Pinpoint the cell where the given text exists, returning its (x, y) midpoint coordinate. 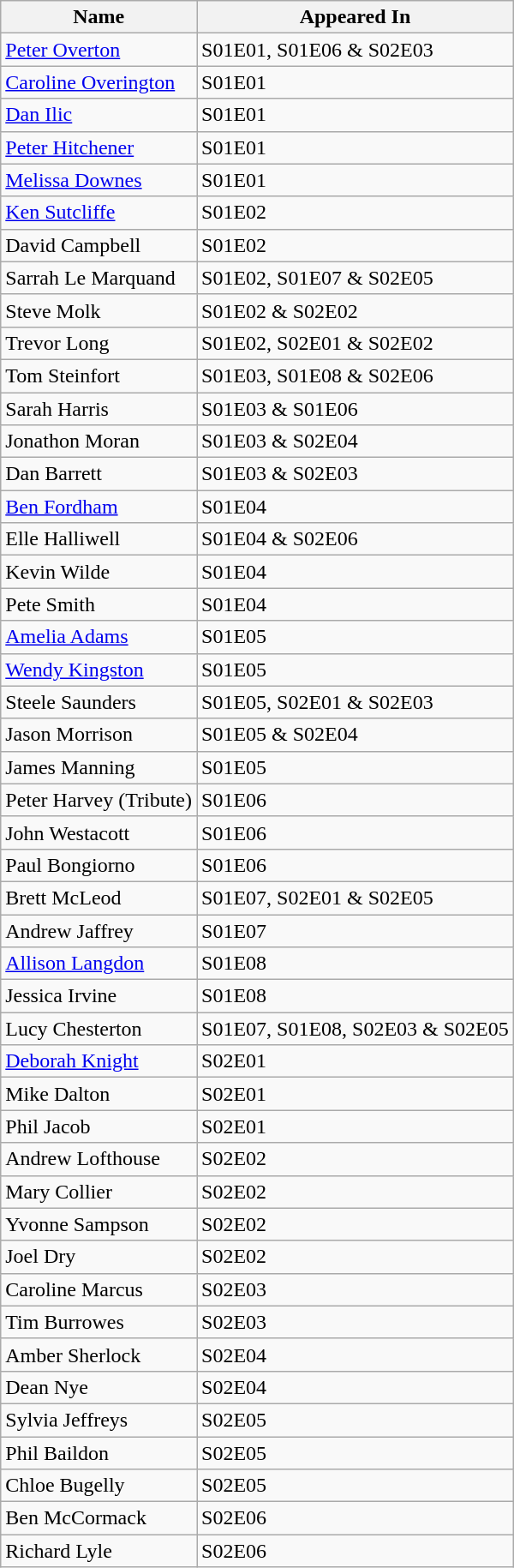
Peter Harvey (Tribute) (99, 800)
Name (99, 17)
Brett McLeod (99, 898)
Ben Fordham (99, 507)
James Manning (99, 767)
Mike Dalton (99, 1094)
John Westacott (99, 832)
Dean Nye (99, 1387)
S01E07 (356, 930)
Sarah Harris (99, 409)
Richard Lyle (99, 1551)
David Campbell (99, 245)
Wendy Kingston (99, 670)
Andrew Jaffrey (99, 930)
Pete Smith (99, 604)
Allison Langdon (99, 964)
Yvonne Sampson (99, 1224)
Lucy Chesterton (99, 1029)
Amber Sherlock (99, 1355)
Dan Barrett (99, 474)
Trevor Long (99, 343)
Sarrah Le Marquand (99, 278)
Chloe Bugelly (99, 1486)
S01E05, S02E01 & S02E03 (356, 702)
S01E05 & S02E04 (356, 735)
Dan Ilic (99, 115)
Mary Collier (99, 1192)
S01E02, S01E07 & S02E05 (356, 278)
S01E03 & S01E06 (356, 409)
Appeared In (356, 17)
S01E03 & S02E04 (356, 442)
Steele Saunders (99, 702)
Steve Molk (99, 310)
S01E01, S01E06 & S02E03 (356, 50)
Amelia Adams (99, 637)
Tom Steinfort (99, 375)
Melissa Downes (99, 180)
Deborah Knight (99, 1061)
Sylvia Jeffreys (99, 1420)
S01E02 & S02E02 (356, 310)
Phil Jacob (99, 1126)
S01E07, S01E08, S02E03 & S02E05 (356, 1029)
Jessica Irvine (99, 996)
Andrew Lofthouse (99, 1159)
Kevin Wilde (99, 572)
Peter Hitchener (99, 147)
S01E04 & S02E06 (356, 539)
S01E02, S02E01 & S02E02 (356, 343)
Peter Overton (99, 50)
Ben McCormack (99, 1518)
Joel Dry (99, 1257)
Paul Bongiorno (99, 865)
Ken Sutcliffe (99, 213)
Phil Baildon (99, 1453)
Elle Halliwell (99, 539)
Caroline Overington (99, 82)
S01E03 & S02E03 (356, 474)
Caroline Marcus (99, 1289)
S01E07, S02E01 & S02E05 (356, 898)
S01E03, S01E08 & S02E06 (356, 375)
Jason Morrison (99, 735)
Tim Burrowes (99, 1322)
Jonathon Moran (99, 442)
